Search for the cell housing the specified text and yield its [X, Y] center coordinate. 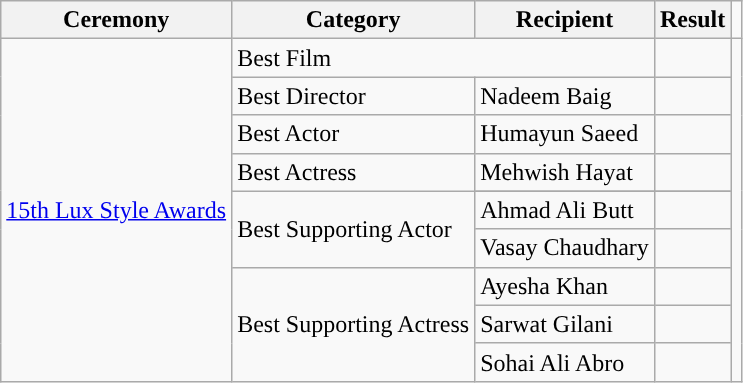
Category [354, 20]
Best Actor [354, 134]
Mehwish Hayat [565, 172]
Best Supporting Actor [354, 229]
Best Film [444, 58]
Best Supporting Actress [354, 324]
Best Actress [354, 172]
Vasay Chaudhary [565, 248]
Nadeem Baig [565, 96]
Recipient [565, 20]
Sohai Ali Abro [565, 362]
Ayesha Khan [565, 286]
Best Director [354, 96]
15th Lux Style Awards [116, 210]
Ahmad Ali Butt [565, 210]
Result [692, 20]
Humayun Saeed [565, 134]
Sarwat Gilani [565, 324]
Ceremony [116, 20]
